Pinpoint the cell where the given text exists, returning its [x, y] midpoint coordinate. 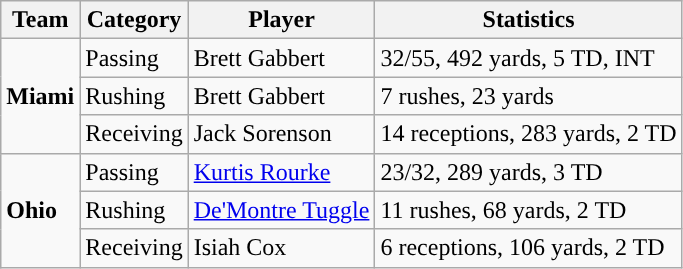
Kurtis Rourke [282, 172]
Team [40, 20]
Statistics [528, 20]
7 rushes, 23 yards [528, 96]
Player [282, 20]
32/55, 492 yards, 5 TD, INT [528, 58]
23/32, 289 yards, 3 TD [528, 172]
Miami [40, 96]
De'Montre Tuggle [282, 210]
6 receptions, 106 yards, 2 TD [528, 248]
Jack Sorenson [282, 134]
Isiah Cox [282, 248]
Ohio [40, 210]
Category [134, 20]
11 rushes, 68 yards, 2 TD [528, 210]
14 receptions, 283 yards, 2 TD [528, 134]
